Identify which cell holds the provided text, then report its (X, Y) central coordinate. 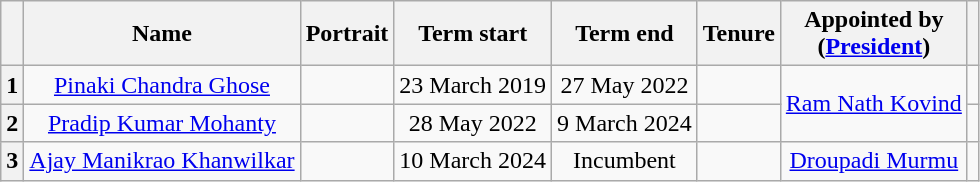
Term end (625, 34)
Pinaki Chandra Ghose (162, 85)
Term start (473, 34)
9 March 2024 (625, 123)
1 (12, 85)
Ram Nath Kovind (874, 104)
Name (162, 34)
Portrait (347, 34)
28 May 2022 (473, 123)
10 March 2024 (473, 161)
Droupadi Murmu (874, 161)
23 March 2019 (473, 85)
Appointed by (President) (874, 34)
27 May 2022 (625, 85)
Ajay Manikrao Khanwilkar (162, 161)
Pradip Kumar Mohanty (162, 123)
2 (12, 123)
Tenure (738, 34)
3 (12, 161)
Incumbent (625, 161)
